Find where the given text appears and provide that cell's center as [x, y] coordinate. 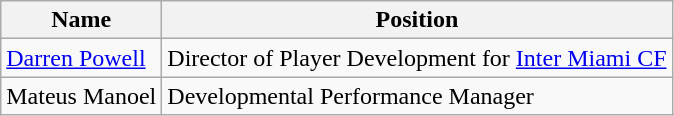
Name [82, 20]
Mateus Manoel [82, 96]
Director of Player Development for Inter Miami CF [417, 58]
Position [417, 20]
Developmental Performance Manager [417, 96]
Darren Powell [82, 58]
